Scan for the cell matching the given text and deliver its [x, y] coordinate at center. 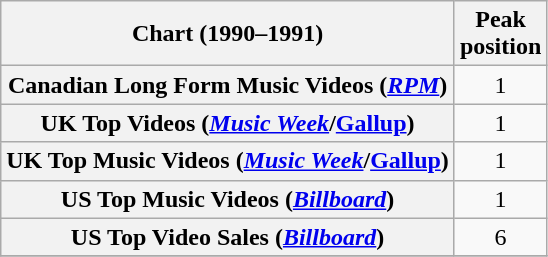
Chart (1990–1991) [228, 34]
6 [500, 237]
UK Top Videos (Music Week/Gallup) [228, 123]
Canadian Long Form Music Videos (RPM) [228, 85]
UK Top Music Videos (Music Week/Gallup) [228, 161]
US Top Video Sales (Billboard) [228, 237]
Peakposition [500, 34]
US Top Music Videos (Billboard) [228, 199]
